From the cell containing the given text, extract its center point as (X, Y) coordinate. 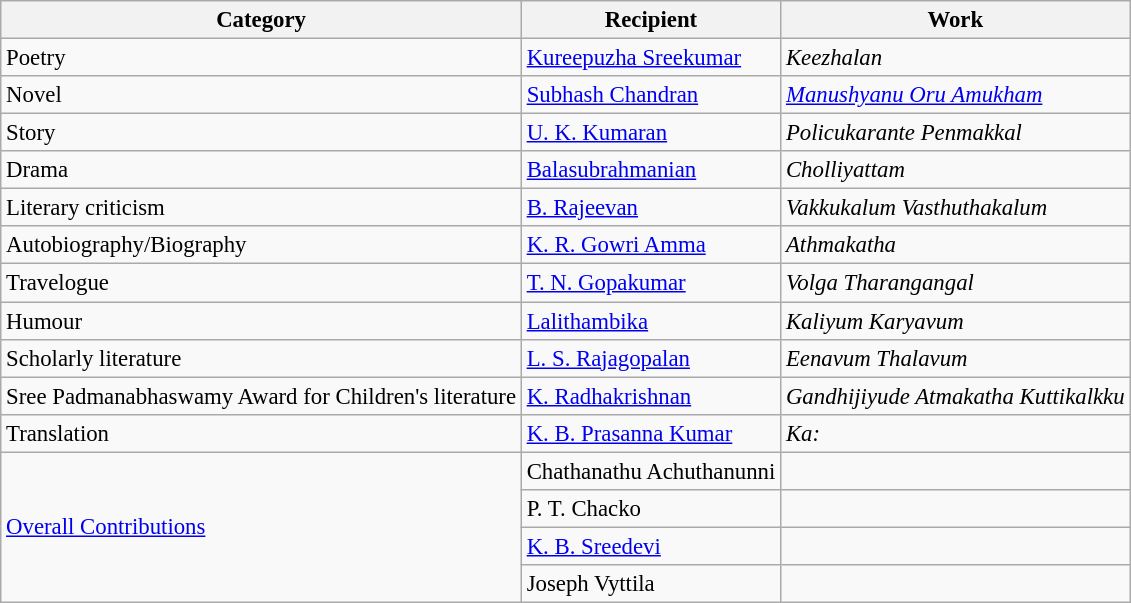
Novel (262, 95)
B. Rajeevan (650, 208)
Literary criticism (262, 208)
Lalithambika (650, 321)
Vakkukalum Vasthuthakalum (956, 208)
Poetry (262, 58)
Scholarly literature (262, 358)
K. B. Sreedevi (650, 546)
K. B. Prasanna Kumar (650, 433)
Ka: (956, 433)
Kureepuzha Sreekumar (650, 58)
Travelogue (262, 283)
Subhash Chandran (650, 95)
Humour (262, 321)
Athmakatha (956, 245)
Cholliyattam (956, 170)
L. S. Rajagopalan (650, 358)
Joseph Vyttila (650, 584)
Recipient (650, 20)
Policukarante Penmakkal (956, 133)
Kaliyum Karyavum (956, 321)
P. T. Chacko (650, 509)
Story (262, 133)
Overall Contributions (262, 527)
Chathanathu Achuthanunni (650, 471)
Balasubrahmanian (650, 170)
U. K. Kumaran (650, 133)
Keezhalan (956, 58)
Gandhijiyude Atmakatha Kuttikalkku (956, 396)
Eenavum Thalavum (956, 358)
Manushyanu Oru Amukham (956, 95)
Work (956, 20)
K. Radhakrishnan (650, 396)
T. N. Gopakumar (650, 283)
Volga Tharangangal (956, 283)
Autobiography/Biography (262, 245)
Translation (262, 433)
K. R. Gowri Amma (650, 245)
Drama (262, 170)
Category (262, 20)
Sree Padmanabhaswamy Award for Children's literature (262, 396)
